Search for the cell housing the specified text and yield its (x, y) center coordinate. 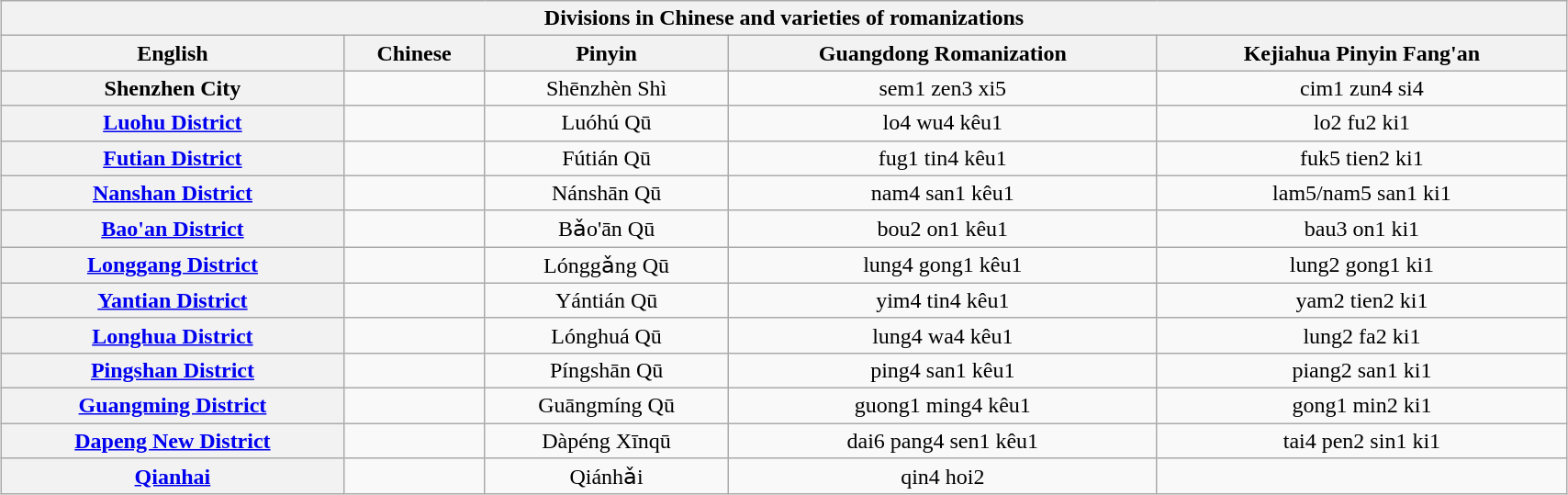
Chinese (414, 53)
lung4 gong1 kêu1 (942, 265)
Qiánhǎi (606, 477)
qin4 hoi2 (942, 477)
Bǎo'ān Qū (606, 229)
tai4 pen2 sin1 ki1 (1361, 440)
English (173, 53)
Lónggǎng Qū (606, 265)
cim1 zun4 si4 (1361, 88)
Kejiahua Pinyin Fang'an (1361, 53)
sem1 zen3 xi5 (942, 88)
gong1 min2 ki1 (1361, 405)
Longgang District (173, 265)
lo4 wu4 kêu1 (942, 123)
piang2 san1 ki1 (1361, 370)
Yantian District (173, 300)
Píngshān Qū (606, 370)
Guāngmíng Qū (606, 405)
Guangdong Romanization (942, 53)
Qianhai (173, 477)
Bao'an District (173, 229)
Guangming District (173, 405)
Lónghuá Qū (606, 335)
yim4 tin4 kêu1 (942, 300)
lung2 gong1 ki1 (1361, 265)
nam4 san1 kêu1 (942, 193)
Dàpéng Xīnqū (606, 440)
ping4 san1 kêu1 (942, 370)
Shēnzhèn Shì (606, 88)
fuk5 tien2 ki1 (1361, 158)
dai6 pang4 sen1 kêu1 (942, 440)
guong1 ming4 kêu1 (942, 405)
Luóhú Qū (606, 123)
Yántián Qū (606, 300)
Pinyin (606, 53)
Longhua District (173, 335)
Fútián Qū (606, 158)
fug1 tin4 kêu1 (942, 158)
Divisions in Chinese and varieties of romanizations (784, 18)
bau3 on1 ki1 (1361, 229)
Dapeng New District (173, 440)
Luohu District (173, 123)
lung4 wa4 kêu1 (942, 335)
Shenzhen City (173, 88)
bou2 on1 kêu1 (942, 229)
Pingshan District (173, 370)
Nánshān Qū (606, 193)
lung2 fa2 ki1 (1361, 335)
yam2 tien2 ki1 (1361, 300)
lo2 fu2 ki1 (1361, 123)
Futian District (173, 158)
Nanshan District (173, 193)
lam5/nam5 san1 ki1 (1361, 193)
